Return [X, Y] of the center of cell containing provided text 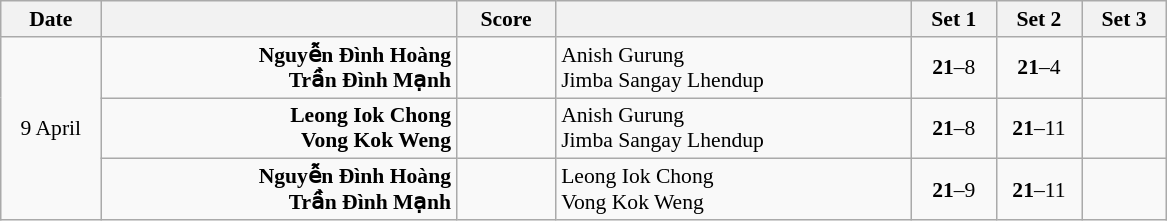
Score [506, 19]
21–4 [1038, 68]
Date [51, 19]
21–9 [954, 190]
Set 2 [1038, 19]
Set 1 [954, 19]
9 April [51, 128]
Set 3 [1124, 19]
